Pinpoint the cell where the given text exists, returning its (x, y) midpoint coordinate. 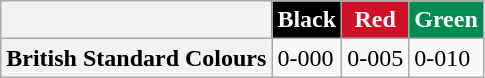
0-000 (307, 58)
0-010 (446, 58)
0-005 (376, 58)
Red (376, 20)
Black (307, 20)
British Standard Colours (136, 58)
Green (446, 20)
